Locate the cell with the specified text and output its (x, y) center coordinate. 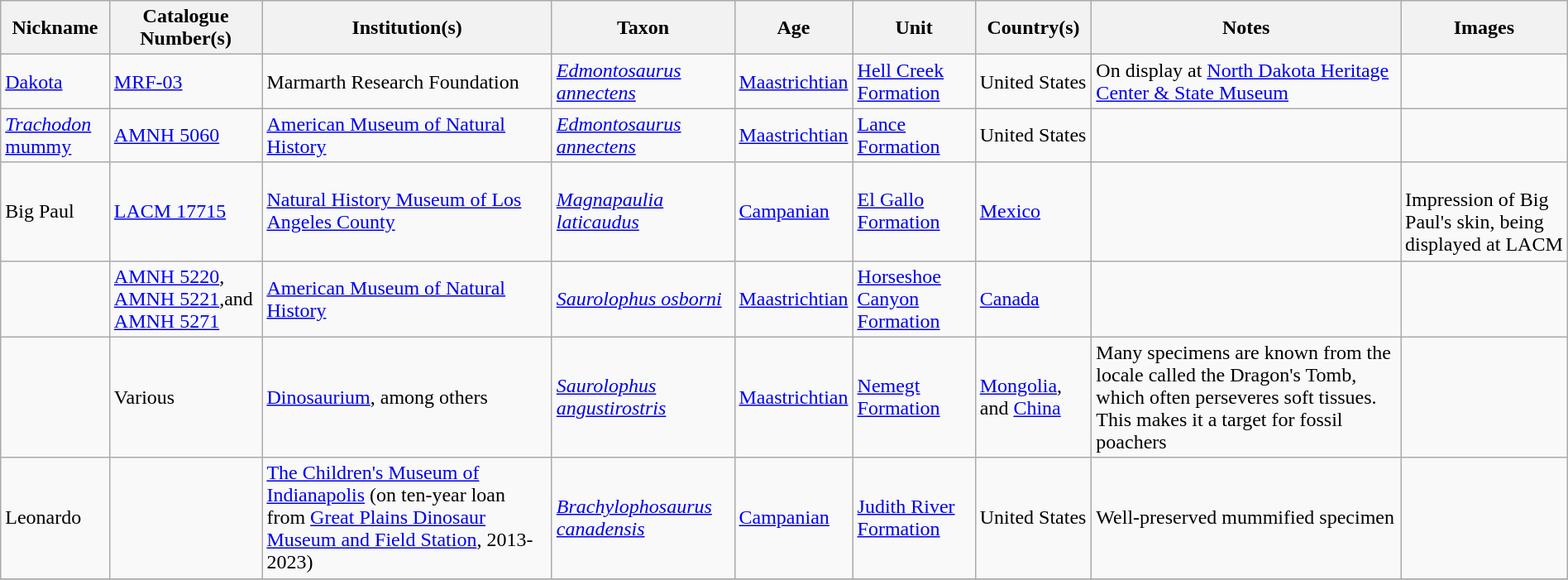
Mexico (1034, 212)
Magnapaulia laticaudus (643, 212)
El Gallo Formation (914, 212)
Dinosaurium, among others (407, 397)
AMNH 5060 (185, 136)
Images (1484, 28)
Age (794, 28)
Trachodon mummy (55, 136)
Notes (1246, 28)
Taxon (643, 28)
Canada (1034, 299)
Hell Creek Formation (914, 81)
Many specimens are known from the locale called the Dragon's Tomb, which often perseveres soft tissues. This makes it a target for fossil poachers (1246, 397)
Saurolophus angustirostris (643, 397)
Unit (914, 28)
MRF-03 (185, 81)
The Children's Museum of Indianapolis (on ten-year loan from Great Plains Dinosaur Museum and Field Station, 2013-2023) (407, 518)
Saurolophus osborni (643, 299)
Brachylophosaurus canadensis (643, 518)
AMNH 5220, AMNH 5221,and AMNH 5271 (185, 299)
Dakota (55, 81)
Various (185, 397)
Nemegt Formation (914, 397)
On display at North Dakota Heritage Center & State Museum (1246, 81)
Nickname (55, 28)
Marmarth Research Foundation (407, 81)
Judith River Formation (914, 518)
Mongolia, and China (1034, 397)
Horseshoe Canyon Formation (914, 299)
Catalogue Number(s) (185, 28)
LACM 17715 (185, 212)
Lance Formation (914, 136)
Well-preserved mummified specimen (1246, 518)
Leonardo (55, 518)
Impression of Big Paul's skin, being displayed at LACM (1484, 212)
Institution(s) (407, 28)
Natural History Museum of Los Angeles County (407, 212)
Big Paul (55, 212)
Country(s) (1034, 28)
